Output the [X, Y] coordinate of the center of the cell containing the given text.  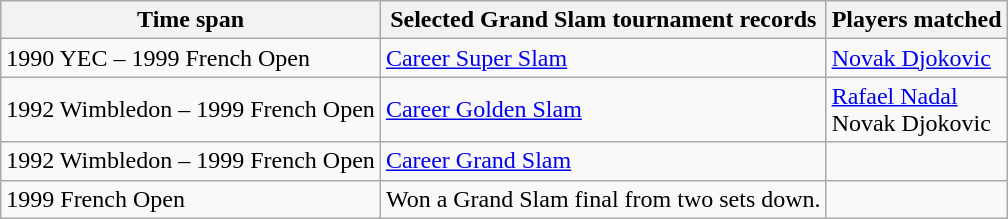
Won a Grand Slam final from two sets down. [603, 199]
Career Super Slam [603, 58]
Career Golden Slam [603, 110]
Rafael NadalNovak Djokovic [916, 110]
1999 French Open [191, 199]
Players matched [916, 20]
Novak Djokovic [916, 58]
Time span [191, 20]
Selected Grand Slam tournament records [603, 20]
Career Grand Slam [603, 161]
1990 YEC – 1999 French Open [191, 58]
